Provide the [x, y] coordinate of the cell's center where the given text is located.  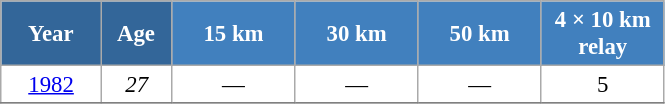
15 km [234, 34]
50 km [480, 34]
5 [602, 85]
27 [136, 85]
4 × 10 km relay [602, 34]
Year [52, 34]
Age [136, 34]
30 km [356, 34]
1982 [52, 85]
